Capture the cell that displays the provided text and extract its (x, y) central coordinate. 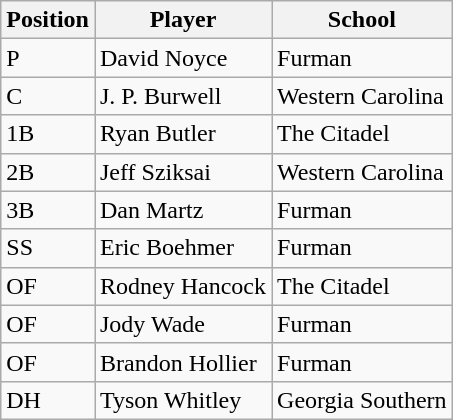
SS (48, 248)
Jody Wade (182, 324)
Jeff Sziksai (182, 172)
Tyson Whitley (182, 400)
Ryan Butler (182, 134)
School (362, 20)
Dan Martz (182, 210)
David Noyce (182, 58)
P (48, 58)
1B (48, 134)
J. P. Burwell (182, 96)
DH (48, 400)
Position (48, 20)
Georgia Southern (362, 400)
C (48, 96)
3B (48, 210)
Brandon Hollier (182, 362)
Eric Boehmer (182, 248)
Rodney Hancock (182, 286)
2B (48, 172)
Player (182, 20)
